Output the (X, Y) coordinate of the center of the cell containing the given text.  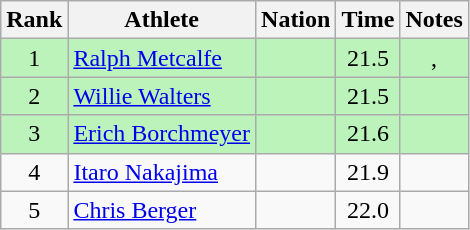
Nation (296, 20)
Notes (434, 20)
Itaro Nakajima (162, 172)
3 (34, 134)
Time (368, 20)
Rank (34, 20)
2 (34, 96)
1 (34, 58)
Chris Berger (162, 210)
Ralph Metcalfe (162, 58)
5 (34, 210)
Athlete (162, 20)
21.9 (368, 172)
Erich Borchmeyer (162, 134)
4 (34, 172)
Willie Walters (162, 96)
, (434, 58)
21.6 (368, 134)
22.0 (368, 210)
